Locate the cell with the specified text and output its [x, y] center coordinate. 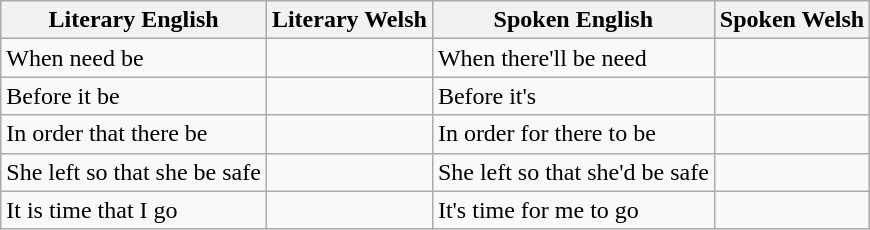
It is time that I go [134, 210]
When need be [134, 58]
Literary Welsh [349, 20]
Before it be [134, 96]
It's time for me to go [573, 210]
Spoken Welsh [792, 20]
Before it's [573, 96]
In order for there to be [573, 134]
She left so that she be safe [134, 172]
Literary English [134, 20]
Spoken English [573, 20]
In order that there be [134, 134]
When there'll be need [573, 58]
She left so that she'd be safe [573, 172]
